Detect which cell encompasses the target text, then output its [X, Y] center coordinate. 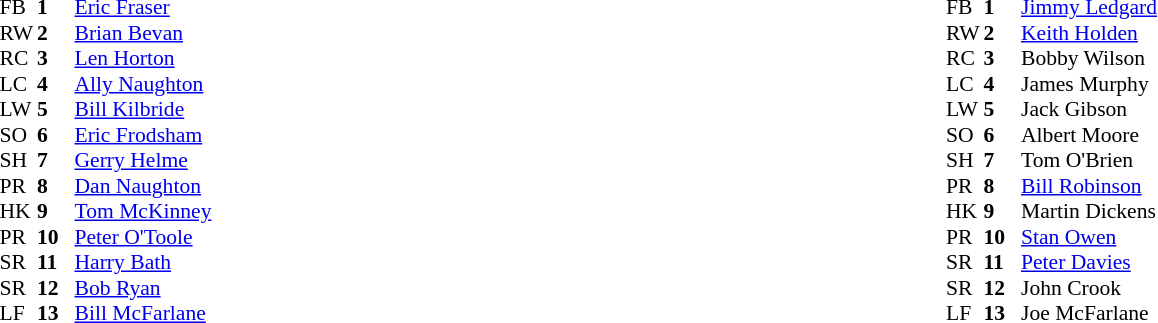
Gerry Helme [142, 161]
Bill Robinson [1089, 186]
John Crook [1089, 288]
Brian Bevan [142, 33]
Len Horton [142, 59]
Albert Moore [1089, 135]
Dan Naughton [142, 186]
Tom McKinney [142, 211]
Ally Naughton [142, 84]
Bob Ryan [142, 288]
Stan Owen [1089, 237]
Bobby Wilson [1089, 59]
Jack Gibson [1089, 109]
Bill Kilbride [142, 109]
Martin Dickens [1089, 211]
Harry Bath [142, 263]
Eric Frodsham [142, 135]
Peter O'Toole [142, 237]
James Murphy [1089, 84]
Tom O'Brien [1089, 161]
Peter Davies [1089, 263]
Keith Holden [1089, 33]
